Scan for the cell matching the given text and deliver its [X, Y] coordinate at center. 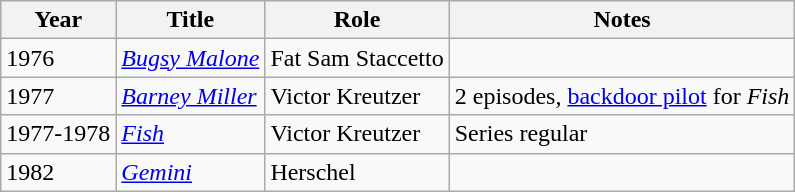
1982 [58, 172]
Herschel [357, 172]
Series regular [622, 134]
1977-1978 [58, 134]
Fish [190, 134]
1976 [58, 58]
Fat Sam Staccetto [357, 58]
Role [357, 20]
2 episodes, backdoor pilot for Fish [622, 96]
Gemini [190, 172]
Bugsy Malone [190, 58]
Title [190, 20]
Barney Miller [190, 96]
1977 [58, 96]
Notes [622, 20]
Year [58, 20]
